Identify which cell holds the provided text, then report its [x, y] central coordinate. 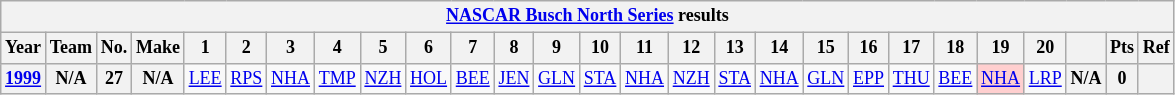
Year [24, 48]
19 [1001, 48]
13 [734, 48]
17 [911, 48]
HOL [429, 78]
14 [779, 48]
Pts [1122, 48]
27 [114, 78]
9 [557, 48]
11 [645, 48]
18 [956, 48]
LEE [205, 78]
1999 [24, 78]
0 [1122, 78]
JEN [514, 78]
NASCAR Busch North Series results [588, 16]
EPP [869, 78]
TMP [337, 78]
6 [429, 48]
LRP [1045, 78]
THU [911, 78]
16 [869, 48]
7 [472, 48]
12 [691, 48]
8 [514, 48]
5 [383, 48]
15 [826, 48]
RPS [246, 78]
20 [1045, 48]
1 [205, 48]
4 [337, 48]
Make [158, 48]
2 [246, 48]
10 [600, 48]
No. [114, 48]
3 [291, 48]
Team [70, 48]
Ref [1156, 48]
